Return [X, Y] of the center of cell containing provided text 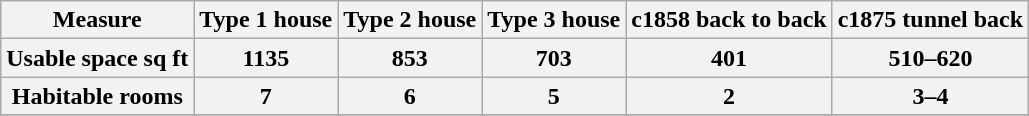
c1858 back to back [729, 20]
1135 [266, 58]
Type 2 house [410, 20]
510–620 [930, 58]
3–4 [930, 96]
6 [410, 96]
2 [729, 96]
Usable space sq ft [98, 58]
Habitable rooms [98, 96]
Type 3 house [554, 20]
853 [410, 58]
703 [554, 58]
Measure [98, 20]
7 [266, 96]
5 [554, 96]
Type 1 house [266, 20]
401 [729, 58]
c1875 tunnel back [930, 20]
